Locate the cell with the specified text and output its (x, y) center coordinate. 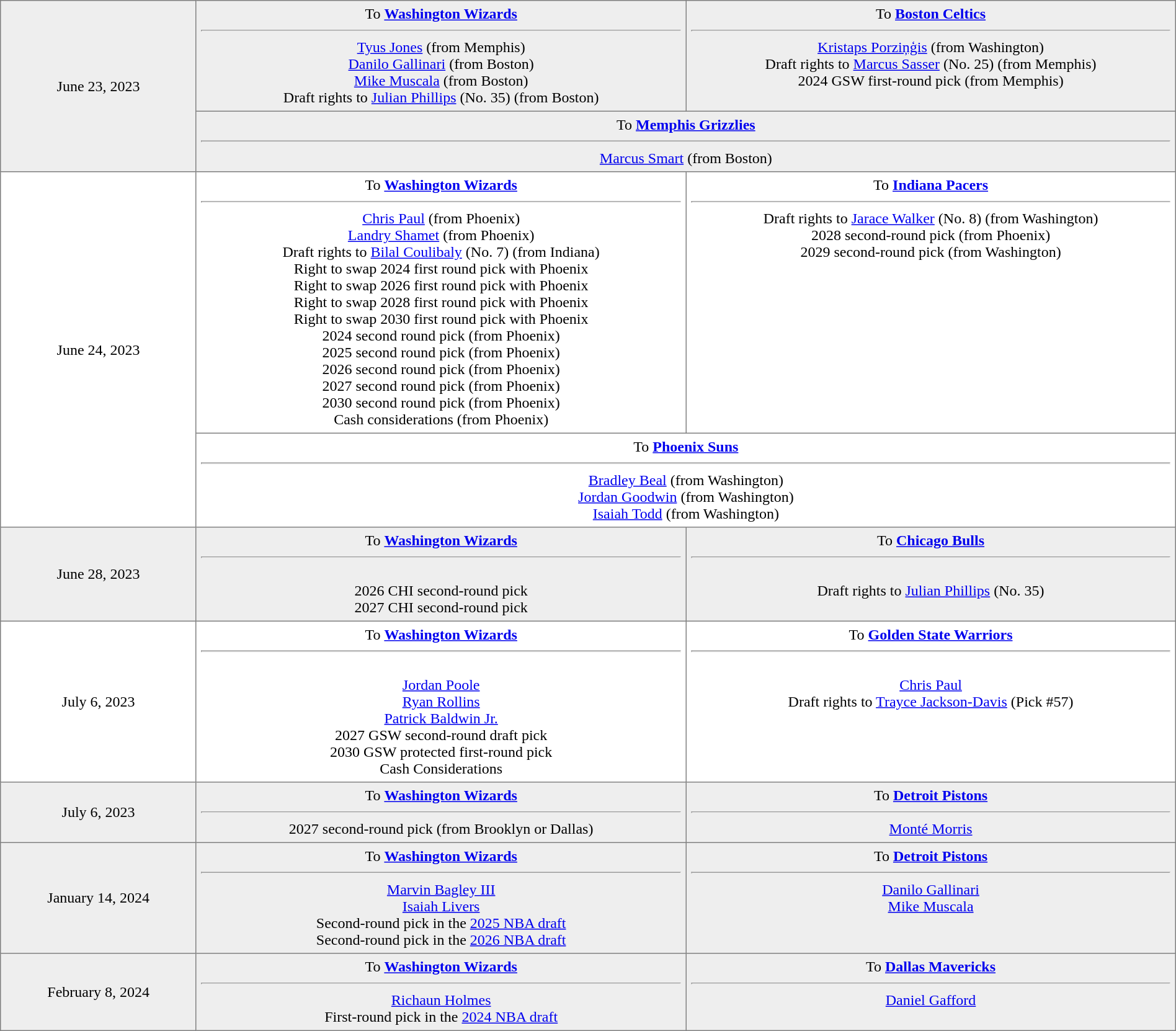
January 14, 2024 (99, 898)
June 23, 2023 (99, 86)
June 24, 2023 (99, 350)
To Washington WizardsRichaun Holmes First-round pick in the 2024 NBA draft (440, 992)
June 28, 2023 (99, 574)
To Washington WizardsMarvin Bagley III Isaiah Livers Second-round pick in the 2025 NBA draft Second-round pick in the 2026 NBA draft (440, 898)
To Detroit PistonsMonté Morris (930, 813)
To Boston CelticsKristaps Porziņģis (from Washington)Draft rights to Marcus Sasser (No. 25) (from Memphis)2024 GSW first-round pick (from Memphis) (930, 56)
To Washington Wizards2027 second-round pick (from Brooklyn or Dallas) (440, 813)
To Chicago BullsDraft rights to Julian Phillips (No. 35) (930, 574)
To Dallas MavericksDaniel Gafford (930, 992)
February 8, 2024 (99, 992)
To Golden State WarriorsChris Paul Draft rights to Trayce Jackson-Davis (Pick #57) (930, 702)
To Washington Wizards2026 CHI second-round pick 2027 CHI second-round pick (440, 574)
To Memphis GrizzliesMarcus Smart (from Boston) (686, 141)
To Indiana PacersDraft rights to Jarace Walker (No. 8) (from Washington)2028 second-round pick (from Phoenix)2029 second-round pick (from Washington) (930, 303)
To Phoenix SunsBradley Beal (from Washington)Jordan Goodwin (from Washington)Isaiah Todd (from Washington) (686, 480)
To Detroit PistonsDanilo Gallinari Mike Muscala (930, 898)
